Return [X, Y] of the center of cell containing provided text 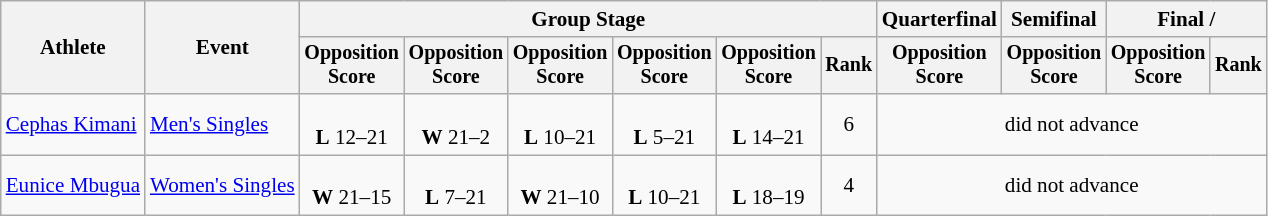
L 7–21 [456, 186]
W 21–10 [560, 186]
Athlete [73, 48]
L 18–19 [768, 186]
L 5–21 [664, 124]
6 [849, 124]
4 [849, 186]
Semifinal [1054, 18]
Cephas Kimani [73, 124]
L 14–21 [768, 124]
L 12–21 [352, 124]
W 21–15 [352, 186]
Event [222, 48]
Eunice Mbugua [73, 186]
Men's Singles [222, 124]
W 21–2 [456, 124]
Quarterfinal [940, 18]
Group Stage [588, 18]
Women's Singles [222, 186]
Final / [1186, 18]
